Pinpoint the cell where the given text exists, returning its (X, Y) midpoint coordinate. 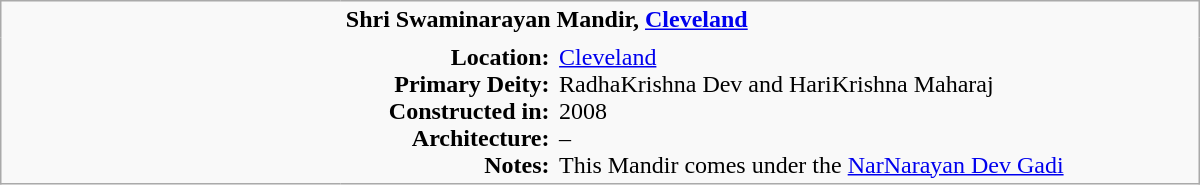
Cleveland RadhaKrishna Dev and HariKrishna Maharaj2008 – This Mandir comes under the NarNarayan Dev Gadi (876, 110)
Location:Primary Deity:Constructed in:Architecture:Notes: (448, 110)
Shri Swaminarayan Mandir, Cleveland (770, 20)
